Provide the [x, y] coordinate of the cell's center where the given text is located.  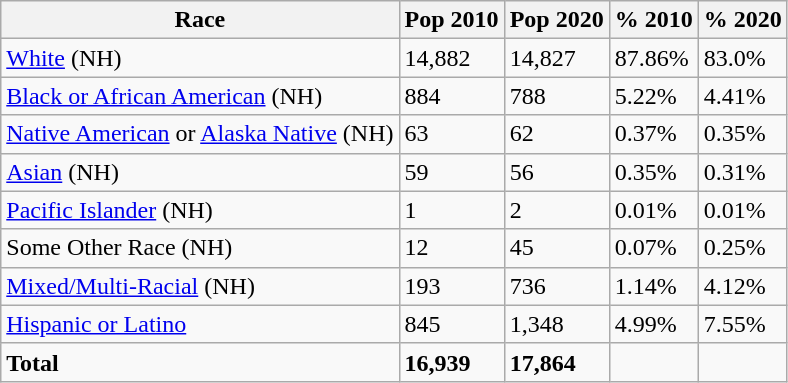
14,882 [452, 58]
63 [452, 134]
Black or African American (NH) [200, 96]
83.0% [742, 58]
Race [200, 20]
12 [452, 248]
0.25% [742, 248]
14,827 [556, 58]
87.86% [654, 58]
884 [452, 96]
1,348 [556, 324]
56 [556, 172]
16,939 [452, 362]
White (NH) [200, 58]
Native American or Alaska Native (NH) [200, 134]
0.07% [654, 248]
193 [452, 286]
% 2020 [742, 20]
788 [556, 96]
Mixed/Multi-Racial (NH) [200, 286]
5.22% [654, 96]
Pop 2020 [556, 20]
1.14% [654, 286]
Pop 2010 [452, 20]
45 [556, 248]
Hispanic or Latino [200, 324]
4.99% [654, 324]
59 [452, 172]
Pacific Islander (NH) [200, 210]
845 [452, 324]
Total [200, 362]
736 [556, 286]
62 [556, 134]
Asian (NH) [200, 172]
2 [556, 210]
Some Other Race (NH) [200, 248]
0.37% [654, 134]
4.41% [742, 96]
17,864 [556, 362]
% 2010 [654, 20]
0.31% [742, 172]
1 [452, 210]
4.12% [742, 286]
7.55% [742, 324]
